Determine the [X, Y] coordinate at the center of the cell enclosing the given text.  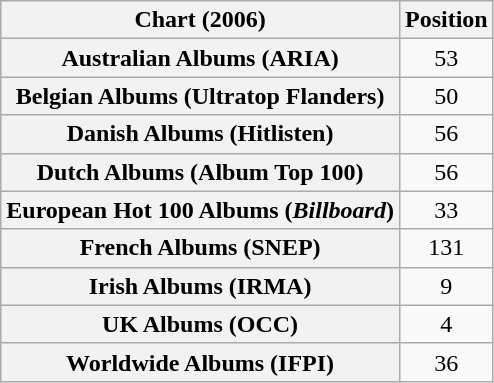
Position [446, 20]
Danish Albums (Hitlisten) [200, 134]
French Albums (SNEP) [200, 248]
UK Albums (OCC) [200, 324]
4 [446, 324]
50 [446, 96]
Belgian Albums (Ultratop Flanders) [200, 96]
Irish Albums (IRMA) [200, 286]
Chart (2006) [200, 20]
131 [446, 248]
9 [446, 286]
33 [446, 210]
Australian Albums (ARIA) [200, 58]
53 [446, 58]
Worldwide Albums (IFPI) [200, 362]
36 [446, 362]
European Hot 100 Albums (Billboard) [200, 210]
Dutch Albums (Album Top 100) [200, 172]
